Determine the [x, y] coordinate at the center of the cell enclosing the given text.  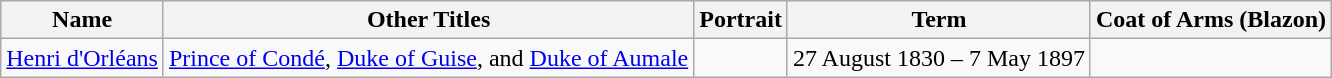
Prince of Condé, Duke of Guise, and Duke of Aumale [428, 58]
Term [938, 20]
Name [82, 20]
27 August 1830 – 7 May 1897 [938, 58]
Other Titles [428, 20]
Henri d'Orléans [82, 58]
Coat of Arms (Blazon) [1210, 20]
Portrait [741, 20]
